Provide the (X, Y) coordinate of the cell's center where the given text is located.  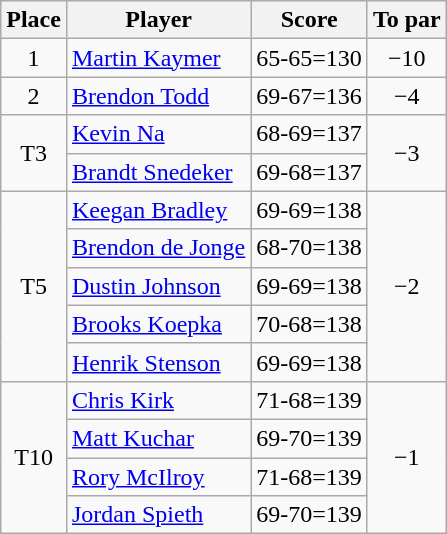
−2 (406, 286)
Kevin Na (158, 134)
Keegan Bradley (158, 210)
69-68=137 (310, 172)
−1 (406, 457)
Jordan Spieth (158, 515)
Chris Kirk (158, 400)
T10 (34, 457)
−10 (406, 58)
Brendon de Jonge (158, 248)
1 (34, 58)
T5 (34, 286)
Henrik Stenson (158, 362)
Brooks Koepka (158, 324)
2 (34, 96)
Brendon Todd (158, 96)
65-65=130 (310, 58)
68-70=138 (310, 248)
70-68=138 (310, 324)
Dustin Johnson (158, 286)
Score (310, 20)
T3 (34, 153)
−4 (406, 96)
Rory McIlroy (158, 477)
68-69=137 (310, 134)
−3 (406, 153)
Player (158, 20)
69-67=136 (310, 96)
Place (34, 20)
Matt Kuchar (158, 438)
Martin Kaymer (158, 58)
Brandt Snedeker (158, 172)
To par (406, 20)
